Extract the [x, y] coordinate from the center of the cell holding the provided text.  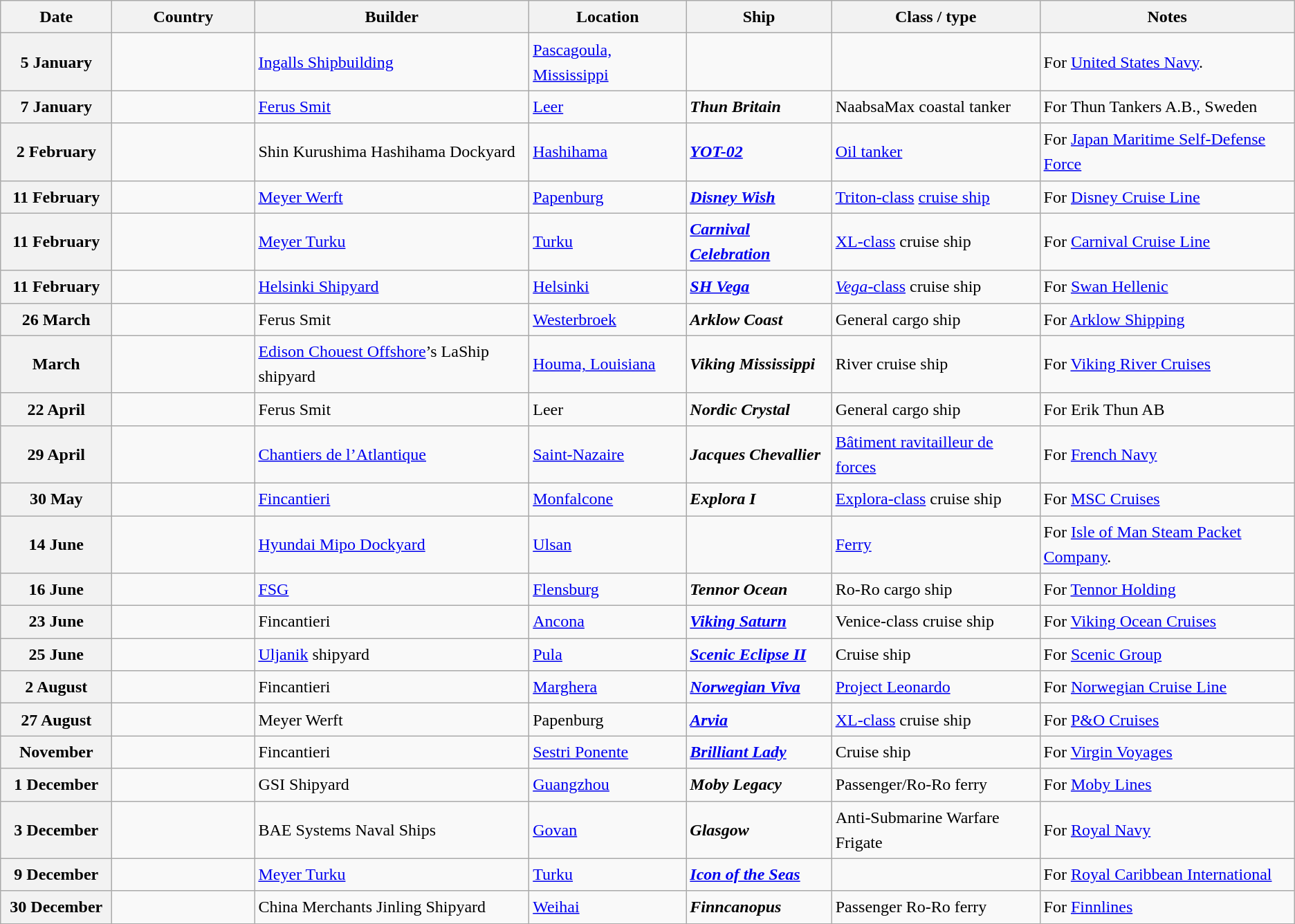
Bâtiment ravitailleur de forces [935, 454]
Location [607, 17]
Govan [607, 830]
25 June [57, 654]
For Viking River Cruises [1167, 364]
Class / type [935, 17]
Ancona [607, 622]
Norwegian Viva [759, 687]
For Royal Navy [1167, 830]
Edison Chouest Offshore’s LaShip shipyard [392, 364]
For MSC Cruises [1167, 499]
Uljanik shipyard [392, 654]
Saint-Nazaire [607, 454]
For French Navy [1167, 454]
For Japan Maritime Self-Defense Force [1167, 152]
30 December [57, 907]
Anti-Submarine Warfare Frigate [935, 830]
Westerbroek [607, 320]
Houma, Louisiana [607, 364]
30 May [57, 499]
Icon of the Seas [759, 874]
River cruise ship [935, 364]
Ship [759, 17]
Passenger Ro-Ro ferry [935, 907]
Helsinki Shipyard [392, 286]
NaabsaMax coastal tanker [935, 107]
Vega-class cruise ship [935, 286]
Flensburg [607, 589]
Carnival Celebration [759, 242]
2 August [57, 687]
Scenic Eclipse II [759, 654]
Thun Britain [759, 107]
14 June [57, 545]
Project Leonardo [935, 687]
Explora-class cruise ship [935, 499]
Ulsan [607, 545]
Country [183, 17]
Hashihama [607, 152]
Pula [607, 654]
Notes [1167, 17]
Finncanopus [759, 907]
Monfalcone [607, 499]
Nordic Crystal [759, 409]
For Norwegian Cruise Line [1167, 687]
For Finnlines [1167, 907]
Jacques Chevallier [759, 454]
BAE Systems Naval Ships [392, 830]
China Merchants Jinling Shipyard [392, 907]
27 August [57, 719]
Explora I [759, 499]
23 June [57, 622]
For Viking Ocean Cruises [1167, 622]
For Scenic Group [1167, 654]
Moby Legacy [759, 784]
1 December [57, 784]
For Carnival Cruise Line [1167, 242]
22 April [57, 409]
FSG [392, 589]
Viking Mississippi [759, 364]
Venice-class cruise ship [935, 622]
GSI Shipyard [392, 784]
For Arklow Shipping [1167, 320]
26 March [57, 320]
For Swan Hellenic [1167, 286]
Disney Wish [759, 196]
For Isle of Man Steam Packet Company. [1167, 545]
Shin Kurushima Hashihama Dockyard [392, 152]
Arvia [759, 719]
5 January [57, 62]
For Royal Caribbean International [1167, 874]
Pascagoula, Mississippi [607, 62]
For Thun Tankers A.B., Sweden [1167, 107]
9 December [57, 874]
Builder [392, 17]
Ingalls Shipbuilding [392, 62]
Ro-Ro cargo ship [935, 589]
SH Vega [759, 286]
For United States Navy. [1167, 62]
Viking Saturn [759, 622]
Helsinki [607, 286]
For Moby Lines [1167, 784]
Tennor Ocean [759, 589]
29 April [57, 454]
Guangzhou [607, 784]
Triton-class cruise ship [935, 196]
Hyundai Mipo Dockyard [392, 545]
2 February [57, 152]
March [57, 364]
Sestri Ponente [607, 752]
For Virgin Voyages [1167, 752]
Arklow Coast [759, 320]
November [57, 752]
Chantiers de l’Atlantique [392, 454]
For Disney Cruise Line [1167, 196]
16 June [57, 589]
Brilliant Lady [759, 752]
Weihai [607, 907]
For Erik Thun AB [1167, 409]
YOT-02 [759, 152]
Marghera [607, 687]
For Tennor Holding [1167, 589]
Date [57, 17]
Glasgow [759, 830]
3 December [57, 830]
7 January [57, 107]
Ferry [935, 545]
For P&O Cruises [1167, 719]
Oil tanker [935, 152]
Passenger/Ro-Ro ferry [935, 784]
